Search for the cell housing the specified text and yield its [X, Y] center coordinate. 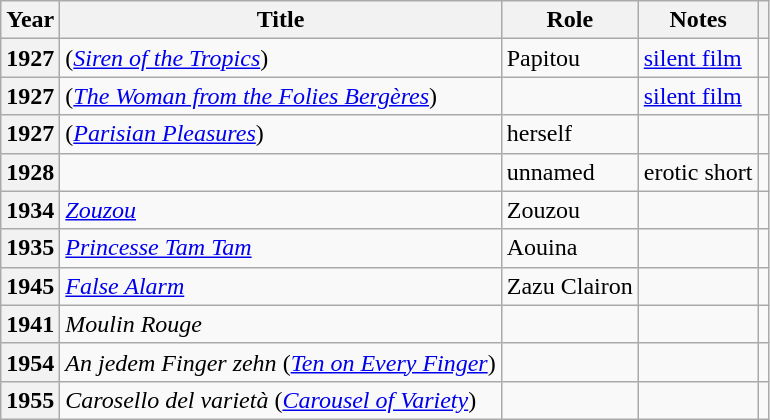
1928 [30, 172]
(The Woman from the Folies Bergères) [280, 96]
(Siren of the Tropics) [280, 58]
1954 [30, 362]
Moulin Rouge [280, 324]
1945 [30, 286]
erotic short [698, 172]
An jedem Finger zehn (Ten on Every Finger) [280, 362]
(Parisian Pleasures) [280, 134]
Notes [698, 20]
Princesse Tam Tam [280, 248]
herself [570, 134]
Title [280, 20]
Carosello del varietà (Carousel of Variety) [280, 400]
Year [30, 20]
1934 [30, 210]
Role [570, 20]
1955 [30, 400]
unnamed [570, 172]
1935 [30, 248]
Zazu Clairon [570, 286]
Papitou [570, 58]
False Alarm [280, 286]
1941 [30, 324]
Aouina [570, 248]
